Search for the cell housing the specified text and yield its (x, y) center coordinate. 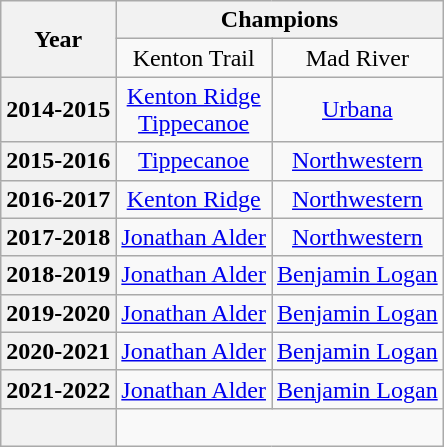
Kenton RidgeTippecanoe (194, 110)
2014-2015 (58, 110)
2018-2019 (58, 275)
2016-2017 (58, 199)
Tippecanoe (194, 161)
2015-2016 (58, 161)
Champions (280, 20)
Year (58, 39)
2019-2020 (58, 313)
Kenton Ridge (194, 199)
Mad River (358, 58)
2020-2021 (58, 351)
Urbana (358, 110)
2017-2018 (58, 237)
Kenton Trail (194, 58)
2021-2022 (58, 389)
